Capture the cell that displays the provided text and extract its (X, Y) central coordinate. 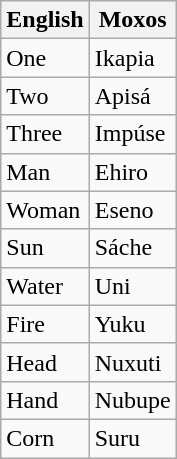
Man (45, 172)
Two (45, 96)
Woman (45, 210)
Yuku (132, 324)
Apisá (132, 96)
Sáche (132, 248)
Eseno (132, 210)
Corn (45, 438)
Ikapia (132, 58)
Head (45, 362)
Nuxuti (132, 362)
Suru (132, 438)
One (45, 58)
Uni (132, 286)
Nubupe (132, 400)
Impúse (132, 134)
Ehiro (132, 172)
Sun (45, 248)
Hand (45, 400)
Three (45, 134)
Moxos (132, 20)
Water (45, 286)
Fire (45, 324)
English (45, 20)
